Capture the cell that displays the provided text and extract its [x, y] central coordinate. 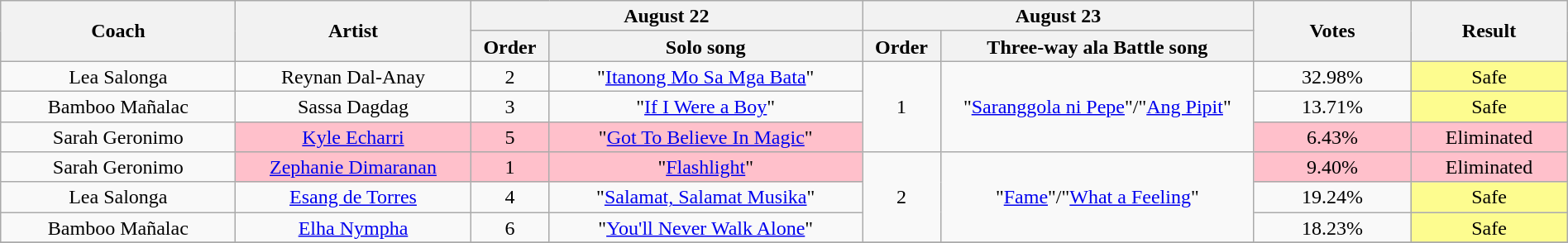
5 [509, 137]
"Salamat, Salamat Musika" [706, 197]
Artist [353, 31]
32.98% [1331, 76]
"Fame"/"What a Feeling" [1097, 198]
Coach [118, 31]
6 [509, 228]
Elha Nympha [353, 228]
"Flashlight" [706, 167]
Esang de Torres [353, 197]
6.43% [1331, 137]
13.71% [1331, 106]
August 23 [1059, 17]
18.23% [1331, 228]
Sassa Dagdag [353, 106]
3 [509, 106]
9.40% [1331, 167]
Reynan Dal-Anay [353, 76]
Votes [1331, 31]
4 [509, 197]
19.24% [1331, 197]
Result [1489, 31]
"You'll Never Walk Alone" [706, 228]
Three-way ala Battle song [1097, 46]
August 22 [667, 17]
Kyle Echarri [353, 137]
Solo song [706, 46]
"If I Were a Boy" [706, 106]
"Saranggola ni Pepe"/"Ang Pipit" [1097, 107]
"Itanong Mo Sa Mga Bata" [706, 76]
"Got To Believe In Magic" [706, 137]
Zephanie Dimaranan [353, 167]
